Extract the (x, y) coordinate from the center of the cell holding the provided text.  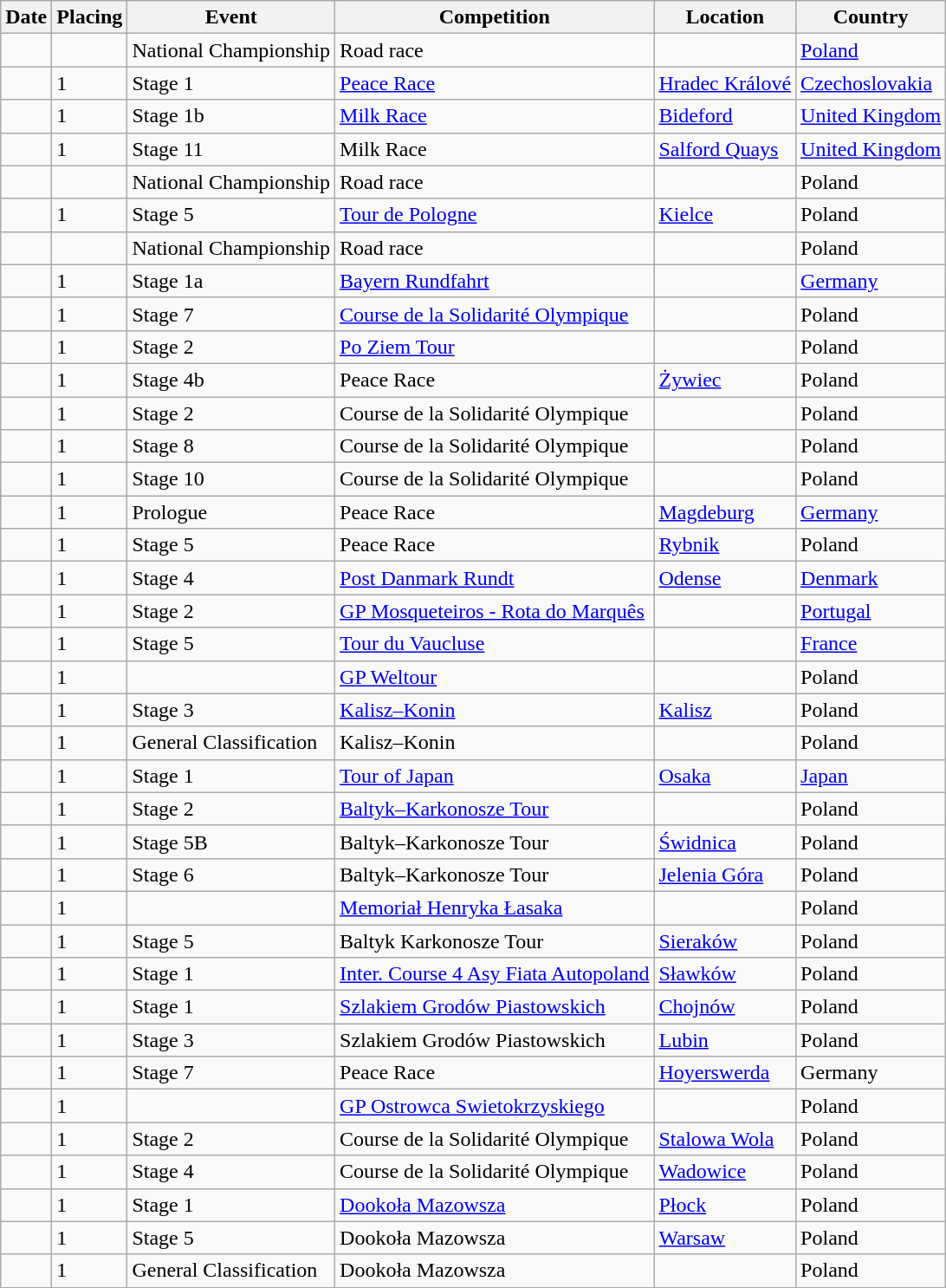
Stage 10 (231, 479)
Stage 5B (231, 842)
Salford Quays (725, 149)
Stage 4b (231, 380)
Location (725, 17)
Świdnica (725, 842)
Post Danmark Rundt (495, 578)
Stage 11 (231, 149)
Bideford (725, 116)
Lubin (725, 1040)
Sławków (725, 974)
Portugal (871, 611)
Kielce (725, 215)
Tour de Pologne (495, 215)
Denmark (871, 578)
Stage 8 (231, 446)
Hradec Králové (725, 83)
Po Ziem Tour (495, 347)
Bayern Rundfahrt (495, 281)
Country (871, 17)
Stage 1a (231, 281)
GP Mosqueteiros - Rota do Marquês (495, 611)
Tour du Vaucluse (495, 644)
Tour of Japan (495, 776)
Osaka (725, 776)
Hoyerswerda (725, 1073)
Japan (871, 776)
Baltyk Karkonosze Tour (495, 940)
Płock (725, 1205)
Wadowice (725, 1172)
Stalowa Wola (725, 1139)
Kalisz (725, 710)
Warsaw (725, 1238)
GP Ostrowca Swietokrzyskiego (495, 1106)
Rybnik (725, 545)
Memoriał Henryka Łasaka (495, 907)
Inter. Course 4 Asy Fiata Autopoland (495, 974)
Magdeburg (725, 512)
Date (26, 17)
Chojnów (725, 1007)
Odense (725, 578)
Stage 6 (231, 875)
Competition (495, 17)
GP Weltour (495, 677)
Placing (90, 17)
Czechoslovakia (871, 83)
Sieraków (725, 940)
Żywiec (725, 380)
Prologue (231, 512)
Jelenia Góra (725, 875)
France (871, 644)
Event (231, 17)
Stage 1b (231, 116)
